Capture the cell that displays the provided text and extract its [X, Y] central coordinate. 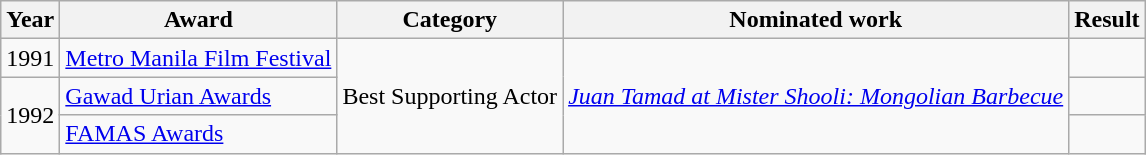
Category [450, 20]
Gawad Urian Awards [198, 96]
Result [1107, 20]
1991 [30, 58]
Year [30, 20]
1992 [30, 115]
Award [198, 20]
Best Supporting Actor [450, 96]
FAMAS Awards [198, 134]
Juan Tamad at Mister Shooli: Mongolian Barbecue [816, 96]
Nominated work [816, 20]
Metro Manila Film Festival [198, 58]
